Pinpoint the cell where the given text exists, returning its [x, y] midpoint coordinate. 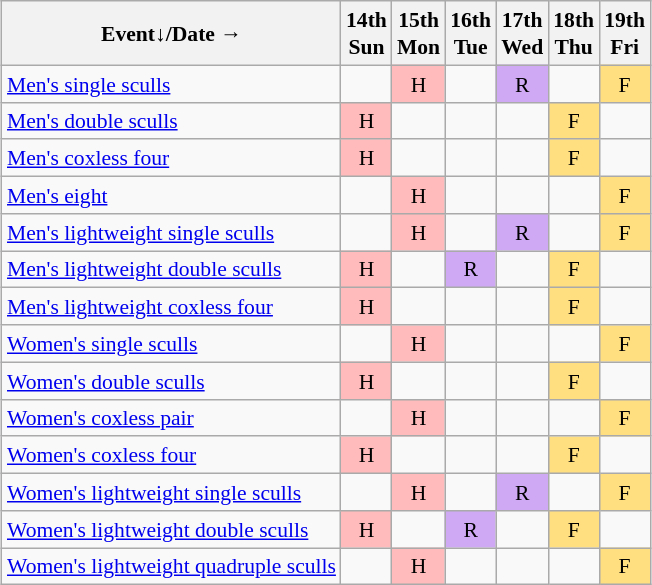
16thTue [470, 33]
Men's lightweight double sculls [172, 268]
Women's coxless four [172, 454]
18thThu [574, 33]
Women's lightweight single sculls [172, 492]
Women's double sculls [172, 380]
Men's lightweight single sculls [172, 232]
19thFri [624, 33]
Women's lightweight quadruple sculls [172, 566]
Men's single sculls [172, 84]
Women's single sculls [172, 344]
17thWed [522, 33]
Men's lightweight coxless four [172, 306]
Women's lightweight double sculls [172, 528]
Men's double sculls [172, 120]
14thSun [366, 33]
Women's coxless pair [172, 418]
Men's eight [172, 194]
Men's coxless four [172, 158]
15thMon [418, 33]
Event↓/Date → [172, 33]
